Detect which cell encompasses the target text, then output its (X, Y) center coordinate. 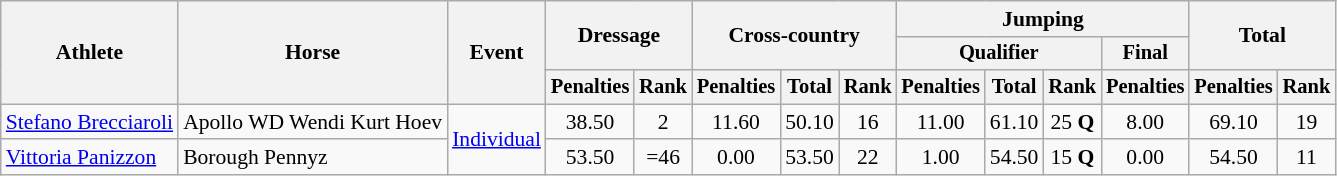
8.00 (1145, 122)
Borough Pennyz (312, 158)
Stefano Brecciaroli (90, 122)
Final (1145, 54)
11 (1307, 158)
Horse (312, 52)
61.10 (1014, 122)
Athlete (90, 52)
Apollo WD Wendi Kurt Hoev (312, 122)
38.50 (590, 122)
Individual (496, 140)
50.10 (810, 122)
=46 (663, 158)
1.00 (940, 158)
Qualifier (998, 54)
15 Q (1072, 158)
Cross-country (794, 36)
11.60 (736, 122)
2 (663, 122)
Vittoria Panizzon (90, 158)
16 (868, 122)
Dressage (619, 36)
11.00 (940, 122)
19 (1307, 122)
69.10 (1233, 122)
22 (868, 158)
25 Q (1072, 122)
Jumping (1042, 19)
Event (496, 52)
